Determine the [x, y] coordinate at the center of the cell enclosing the given text.  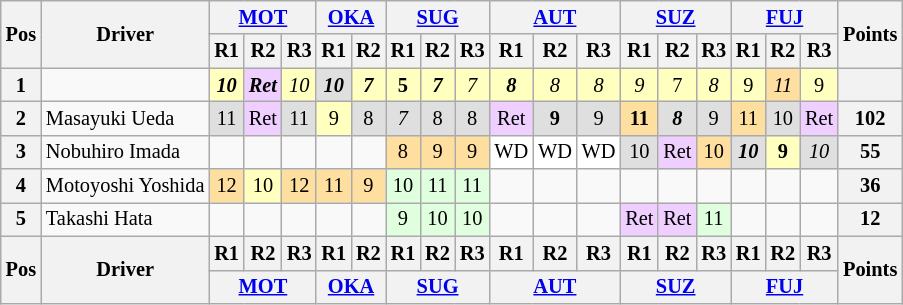
3 [21, 152]
102 [870, 118]
55 [870, 152]
2 [21, 118]
Takashi Hata [125, 219]
Masayuki Ueda [125, 118]
36 [870, 186]
Motoyoshi Yoshida [125, 186]
1 [21, 85]
Nobuhiro Imada [125, 152]
4 [21, 186]
